Pinpoint the cell where the given text exists, returning its [x, y] midpoint coordinate. 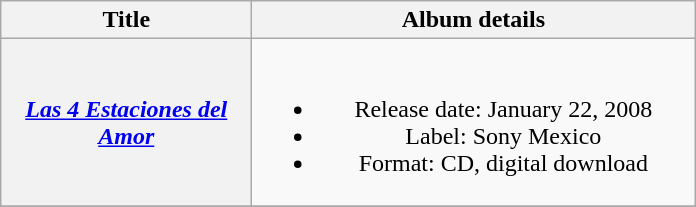
Las 4 Estaciones del Amor [126, 122]
Title [126, 20]
Album details [474, 20]
Release date: January 22, 2008Label: Sony MexicoFormat: CD, digital download [474, 122]
